Extract the (X, Y) coordinate from the center of the cell holding the provided text.  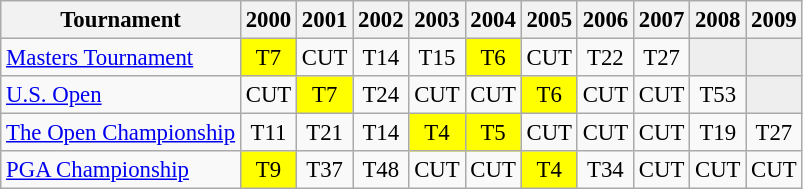
T48 (381, 170)
T22 (605, 58)
The Open Championship (121, 133)
2007 (661, 20)
2008 (718, 20)
2004 (493, 20)
T15 (437, 58)
U.S. Open (121, 95)
T53 (718, 95)
T11 (268, 133)
T34 (605, 170)
Tournament (121, 20)
T21 (325, 133)
2006 (605, 20)
2000 (268, 20)
T5 (493, 133)
T24 (381, 95)
2005 (549, 20)
T9 (268, 170)
2009 (774, 20)
2001 (325, 20)
Masters Tournament (121, 58)
2003 (437, 20)
2002 (381, 20)
PGA Championship (121, 170)
T37 (325, 170)
T19 (718, 133)
